Extract the (x, y) coordinate from the center of the cell holding the provided text.  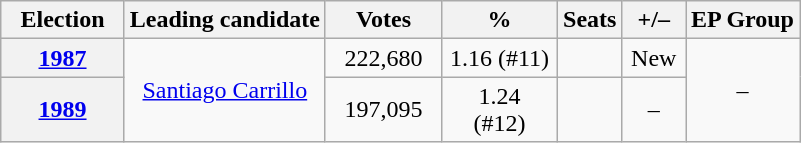
Votes (383, 20)
Seats (590, 20)
1.24(#12) (499, 110)
Leading candidate (224, 20)
New (654, 58)
222,680 (383, 58)
Santiago Carrillo (224, 90)
1987 (63, 58)
EP Group (743, 20)
1.16 (#11) (499, 58)
% (499, 20)
+/– (654, 20)
197,095 (383, 110)
Election (63, 20)
1989 (63, 110)
